Pinpoint the cell where the given text exists, returning its (X, Y) midpoint coordinate. 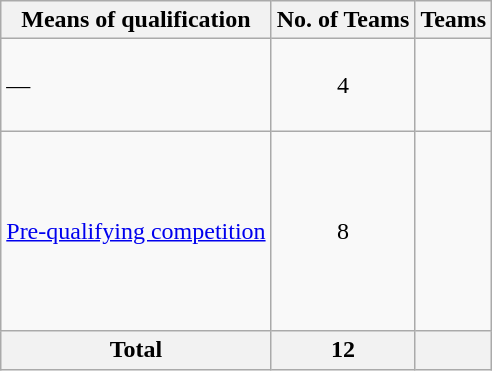
Teams (454, 20)
Total (136, 350)
4 (343, 85)
Means of qualification (136, 20)
No. of Teams (343, 20)
— (136, 85)
Pre-qualifying competition (136, 231)
12 (343, 350)
8 (343, 231)
